Return (X, Y) of the center of cell containing provided text 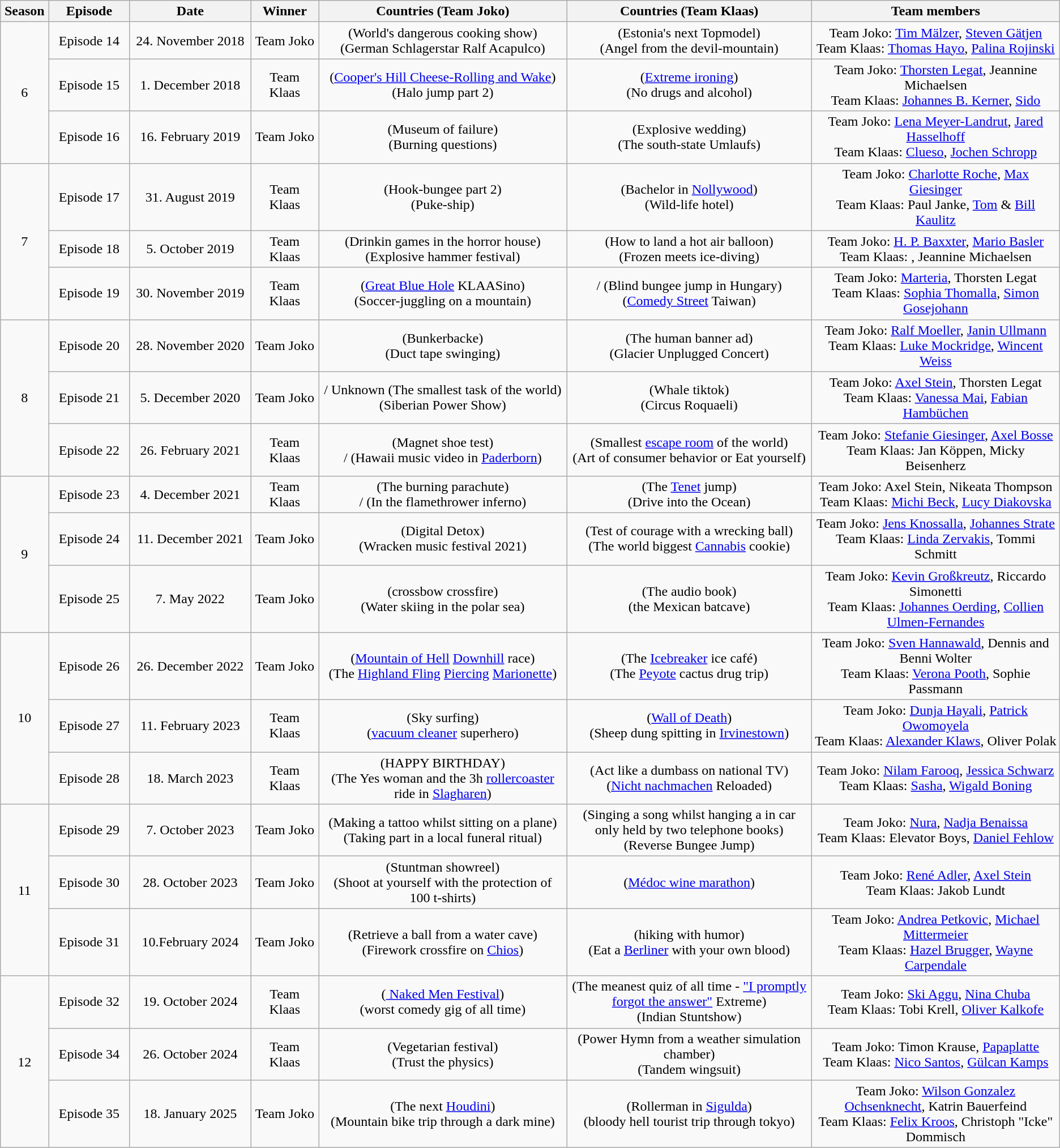
(Digital Detox) (Wracken music festival 2021) (443, 539)
(The audio book) (the Mexican batcave) (690, 599)
Team Joko: Nilam Farooq, Jessica SchwarzTeam Klaas: Sasha, Wigald Boning (935, 778)
(The next Houdini) (Mountain bike trip through a dark mine) (443, 1113)
18. January 2025 (190, 1113)
(Bunkerbacke) (Duct tape swinging) (443, 345)
26. October 2024 (190, 1054)
Episode 34 (89, 1054)
Season (25, 11)
(Hook-bungee part 2) (Puke-ship) (443, 197)
(How to land a hot air balloon) (Frozen meets ice-diving) (690, 249)
(Vegetarian festival) (Trust the physics) (443, 1054)
Episode 26 (89, 666)
Team Joko: Ralf Moeller, Janin UllmannTeam Klaas: Luke Mockridge, Wincent Weiss (935, 345)
(The human banner ad) (Glacier Unplugged Concert) (690, 345)
Team Joko: Sven Hannawald, Dennis and Benni WolterTeam Klaas: Verona Pooth, Sophie Passmann (935, 666)
(Estonia's next Topmodel) (Angel from the devil-mountain) (690, 41)
6 (25, 93)
Episode 30 (89, 882)
Episode 16 (89, 137)
Episode 19 (89, 293)
28. October 2023 (190, 882)
Team Joko: Marteria, Thorsten LegatTeam Klaas: Sophia Thomalla, Simon Gosejohann (935, 293)
(Stuntman showreel) (Shoot at yourself with the protection of 100 t-shirts) (443, 882)
(Singing a song whilst hanging a in car only held by two telephone books) (Reverse Bungee Jump) (690, 830)
Episode 20 (89, 345)
26. December 2022 (190, 666)
Episode 31 (89, 942)
(Test of courage with a wrecking ball) (The world biggest Cannabis cookie) (690, 539)
(HAPPY BIRTHDAY) (The Yes woman and the 3h rollercoaster ride in Slagharen) (443, 778)
(The Tenet jump) (Drive into the Ocean) (690, 494)
Episode 27 (89, 726)
/ (Blind bungee jump in Hungary) (Comedy Street Taiwan) (690, 293)
(Wall of Death) (Sheep dung spitting in Irvinestown) (690, 726)
(The meanest quiz of all time - "I promptly forgot the answer" Extreme) (Indian Stuntshow) (690, 1002)
7. October 2023 (190, 830)
10 (25, 718)
Winner (285, 11)
11 (25, 890)
30. November 2019 (190, 293)
(Smallest escape room of the world) (Art of consumer behavior or Eat yourself) (690, 450)
Episode 18 (89, 249)
4. December 2021 (190, 494)
10.February 2024 (190, 942)
(Bachelor in Nollywood) (Wild-life hotel) (690, 197)
(hiking with humor) (Eat a Berliner with your own blood) (690, 942)
26. February 2021 (190, 450)
5. December 2020 (190, 398)
7 (25, 241)
Episode 22 (89, 450)
Episode 23 (89, 494)
Team Joko: Timon Krause, PapaplatteTeam Klaas: Nico Santos, Gülcan Kamps (935, 1054)
Episode 32 (89, 1002)
(Sky surfing) (vacuum cleaner superhero) (443, 726)
31. August 2019 (190, 197)
12 (25, 1061)
(World's dangerous cooking show) (German Schlagerstar Ralf Acapulco) (443, 41)
Team Joko: Thorsten Legat, Jeannine MichaelsenTeam Klaas: Johannes B. Kerner, Sido (935, 85)
24. November 2018 (190, 41)
Team Joko: Dunja Hayali, Patrick OwomoyelaTeam Klaas: Alexander Klaws, Oliver Polak (935, 726)
9 (25, 554)
Episode 25 (89, 599)
Episode 35 (89, 1113)
5. October 2019 (190, 249)
(Magnet shoe test) / (Hawaii music video in Paderborn) (443, 450)
16. February 2019 (190, 137)
11. December 2021 (190, 539)
(Making a tattoo whilst sitting on a plane) (Taking part in a local funeral ritual) (443, 830)
(Museum of failure) (Burning questions) (443, 137)
Team Joko: Ski Aggu, Nina ChubaTeam Klaas: Tobi Krell, Oliver Kalkofe (935, 1002)
(Drinkin games in the horror house) (Explosive hammer festival) (443, 249)
Episode (89, 11)
/ Unknown (The smallest task of the world) (Siberian Power Show) (443, 398)
Episode 21 (89, 398)
Team Joko: Tim Mälzer, Steven GätjenTeam Klaas: Thomas Hayo, Palina Rojinski (935, 41)
Team Joko: Charlotte Roche, Max GiesingerTeam Klaas: Paul Janke, Tom & Bill Kaulitz (935, 197)
Episode 28 (89, 778)
(Cooper's Hill Cheese-Rolling and Wake) (Halo jump part 2) (443, 85)
(Rollerman in Sigulda) (bloody hell tourist trip through tokyo) (690, 1113)
28. November 2020 (190, 345)
(Great Blue Hole KLAASino) (Soccer-juggling on a mountain) (443, 293)
Episode 24 (89, 539)
8 (25, 398)
Episode 15 (89, 85)
Episode 14 (89, 41)
Team Joko: René Adler, Axel SteinTeam Klaas: Jakob Lundt (935, 882)
7. May 2022 (190, 599)
Team Joko: H. P. Baxxter, Mario BaslerTeam Klaas: , Jeannine Michaelsen (935, 249)
Date (190, 11)
Episode 29 (89, 830)
(The Icebreaker ice café) (The Peyote cactus drug trip) (690, 666)
(Mountain of Hell Downhill race) (The Highland Fling Piercing Marionette) (443, 666)
( Naked Men Festival) (worst comedy gig of all time) (443, 1002)
(The burning parachute) / (In the flamethrower inferno) (443, 494)
Team Joko: Wilson Gonzalez Ochsenknecht, Katrin BauerfeindTeam Klaas: Felix Kroos, Christoph "Icke" Dommisch (935, 1113)
(Whale tiktok) (Circus Roquaeli) (690, 398)
Team Joko: Jens Knossalla, Johannes StrateTeam Klaas: Linda Zervakis, Tommi Schmitt (935, 539)
Team Joko: Stefanie Giesinger, Axel BosseTeam Klaas: Jan Köppen, Micky Beisenherz (935, 450)
Team Joko: Lena Meyer-Landrut, Jared HasselhoffTeam Klaas: Clueso, Jochen Schropp (935, 137)
Team Joko: Axel Stein, Thorsten LegatTeam Klaas: Vanessa Mai, Fabian Hambüchen (935, 398)
Team Joko: Axel Stein, Nikeata ThompsonTeam Klaas: Michi Beck, Lucy Diakovska (935, 494)
(Power Hymn from a weather simulation chamber) (Tandem wingsuit) (690, 1054)
Team Joko: Nura, Nadja BenaissaTeam Klaas: Elevator Boys, Daniel Fehlow (935, 830)
(Extreme ironing) (No drugs and alcohol) (690, 85)
(Retrieve a ball from a water cave) (Firework crossfire on Chios) (443, 942)
18. March 2023 (190, 778)
(crossbow crossfire) (Water skiing in the polar sea) (443, 599)
Team Joko: Kevin Großkreutz, Riccardo SimonettiTeam Klaas: Johannes Oerding, Collien Ulmen-Fernandes (935, 599)
Episode 17 (89, 197)
Countries (Team Klaas) (690, 11)
1. December 2018 (190, 85)
Team Joko: Andrea Petkovic, Michael MittermeierTeam Klaas: Hazel Brugger, Wayne Carpendale (935, 942)
Countries (Team Joko) (443, 11)
(Act like a dumbass on national TV) (Nicht nachmachen Reloaded) (690, 778)
Team members (935, 11)
19. October 2024 (190, 1002)
11. February 2023 (190, 726)
(Explosive wedding) (The south-state Umlaufs) (690, 137)
(Médoc wine marathon) (690, 882)
